Extract the [x, y] coordinate from the center of the cell holding the provided text.  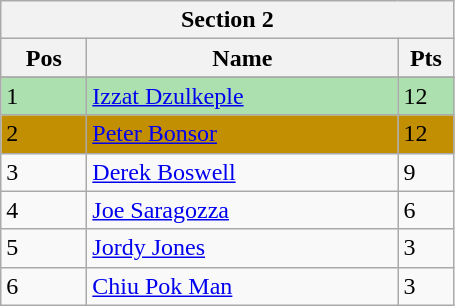
Joe Saragozza [242, 210]
Section 2 [228, 20]
Jordy Jones [242, 248]
1 [44, 96]
2 [44, 134]
Pts [426, 58]
Derek Boswell [242, 172]
Chiu Pok Man [242, 286]
Name [242, 58]
5 [44, 248]
Pos [44, 58]
4 [44, 210]
9 [426, 172]
Izzat Dzulkeple [242, 96]
Peter Bonsor [242, 134]
